Find where the given text appears and provide that cell's center as (x, y) coordinate. 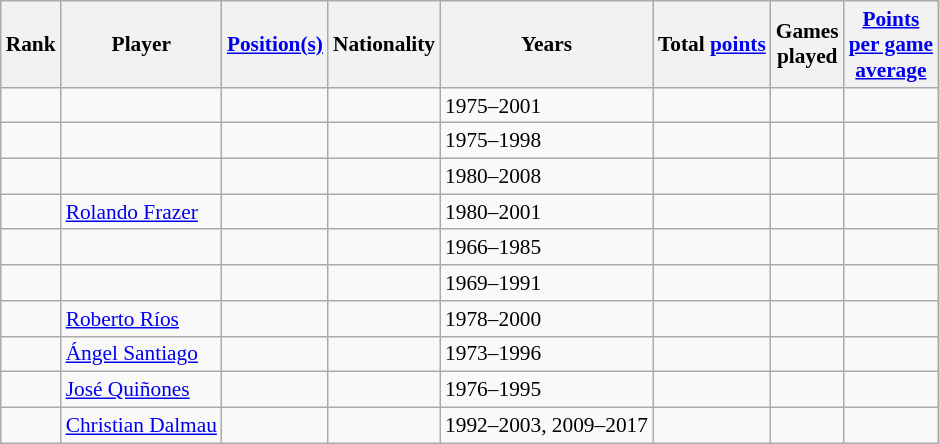
Nationality (384, 44)
1969–1991 (546, 283)
Christian Dalmau (142, 425)
1975–2001 (546, 106)
Player (142, 44)
José Quiñones (142, 390)
1966–1985 (546, 248)
Roberto Ríos (142, 319)
1980–2008 (546, 177)
Rank (31, 44)
1973–1996 (546, 354)
Pointsper gameaverage (891, 44)
Total points (712, 44)
Gamesplayed (808, 44)
1978–2000 (546, 319)
1976–1995 (546, 390)
1992–2003, 2009–2017 (546, 425)
1980–2001 (546, 212)
1975–1998 (546, 141)
Years (546, 44)
Ángel Santiago (142, 354)
Position(s) (275, 44)
Rolando Frazer (142, 212)
